Pinpoint the cell where the given text exists, returning its [x, y] midpoint coordinate. 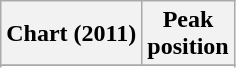
Chart (2011) [72, 34]
Peakposition [188, 34]
